Provide the [X, Y] coordinate of the cell's center where the given text is located.  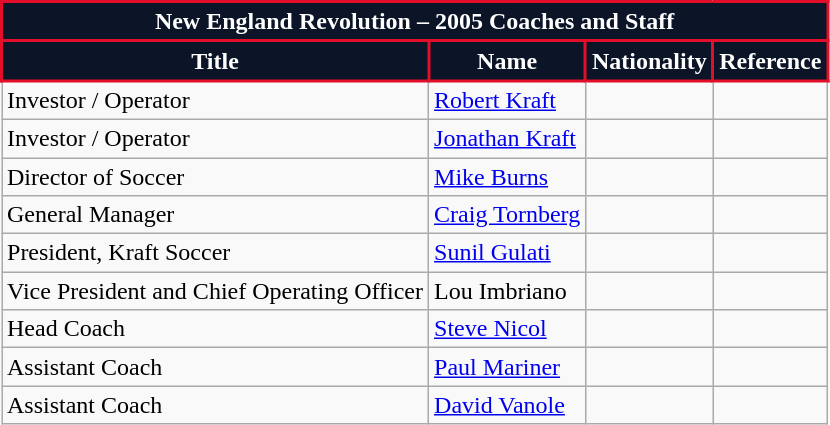
Head Coach [216, 329]
Sunil Gulati [508, 253]
Robert Kraft [508, 100]
Name [508, 61]
Director of Soccer [216, 177]
Nationality [650, 61]
Mike Burns [508, 177]
David Vanole [508, 405]
New England Revolution – 2005 Coaches and Staff [415, 22]
Steve Nicol [508, 329]
Lou Imbriano [508, 291]
Craig Tornberg [508, 215]
Paul Mariner [508, 367]
Reference [770, 61]
Title [216, 61]
General Manager [216, 215]
Vice President and Chief Operating Officer [216, 291]
President, Kraft Soccer [216, 253]
Jonathan Kraft [508, 138]
